Pinpoint the cell where the given text exists, returning its (x, y) midpoint coordinate. 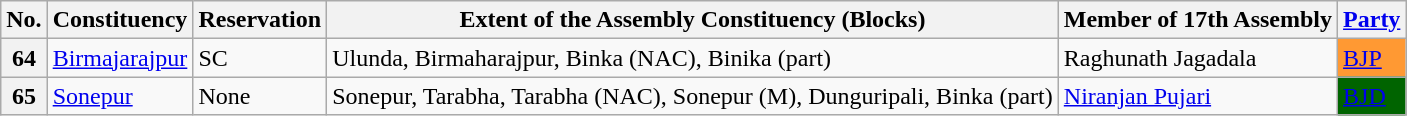
Constituency (120, 20)
Reservation (260, 20)
Member of 17th Assembly (1198, 20)
Raghunath Jagadala (1198, 58)
SC (260, 58)
Birmajarajpur (120, 58)
64 (24, 58)
BJP (1372, 58)
Sonepur, Tarabha, Tarabha (NAC), Sonepur (M), Dunguripali, Binka (part) (693, 96)
No. (24, 20)
BJD (1372, 96)
Party (1372, 20)
Niranjan Pujari (1198, 96)
Sonepur (120, 96)
65 (24, 96)
None (260, 96)
Extent of the Assembly Constituency (Blocks) (693, 20)
Ulunda, Birmaharajpur, Binka (NAC), Binika (part) (693, 58)
